Return [x, y] of the center of cell containing provided text 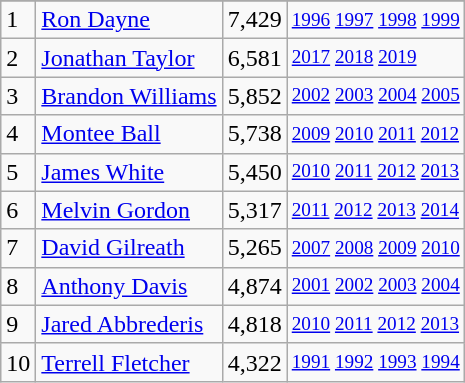
6,581 [254, 58]
2001 2002 2003 2004 [376, 286]
5,317 [254, 210]
7 [18, 248]
4,874 [254, 286]
2002 2003 2004 2005 [376, 96]
1 [18, 20]
2009 2010 2011 2012 [376, 134]
Montee Ball [129, 134]
5,450 [254, 172]
8 [18, 286]
5,265 [254, 248]
1996 1997 1998 1999 [376, 20]
2017 2018 2019 [376, 58]
Jonathan Taylor [129, 58]
2011 2012 2013 2014 [376, 210]
10 [18, 362]
Ron Dayne [129, 20]
Anthony Davis [129, 286]
Terrell Fletcher [129, 362]
5,852 [254, 96]
4,818 [254, 324]
3 [18, 96]
Melvin Gordon [129, 210]
David Gilreath [129, 248]
Jared Abbrederis [129, 324]
4 [18, 134]
4,322 [254, 362]
2 [18, 58]
6 [18, 210]
5 [18, 172]
2007 2008 2009 2010 [376, 248]
7,429 [254, 20]
Brandon Williams [129, 96]
James White [129, 172]
1991 1992 1993 1994 [376, 362]
5,738 [254, 134]
9 [18, 324]
